For the text-containing cell, return its midpoint in (X, Y) coordinate format. 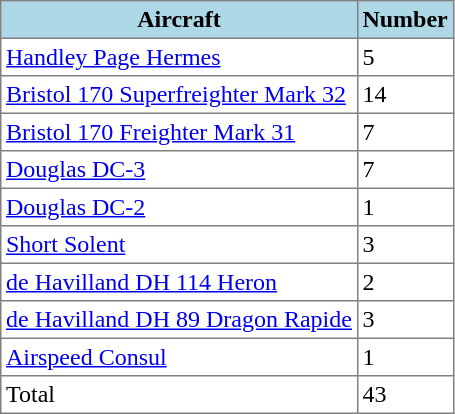
Aircraft (179, 20)
de Havilland DH 89 Dragon Rapide (179, 320)
5 (405, 57)
2 (405, 282)
Number (405, 20)
Airspeed Consul (179, 357)
Handley Page Hermes (179, 57)
Bristol 170 Superfreighter Mark 32 (179, 95)
Bristol 170 Freighter Mark 31 (179, 132)
de Havilland DH 114 Heron (179, 282)
Douglas DC-3 (179, 170)
Total (179, 395)
43 (405, 395)
Douglas DC-2 (179, 207)
14 (405, 95)
Short Solent (179, 245)
